Locate the cell with the specified text and output its (x, y) center coordinate. 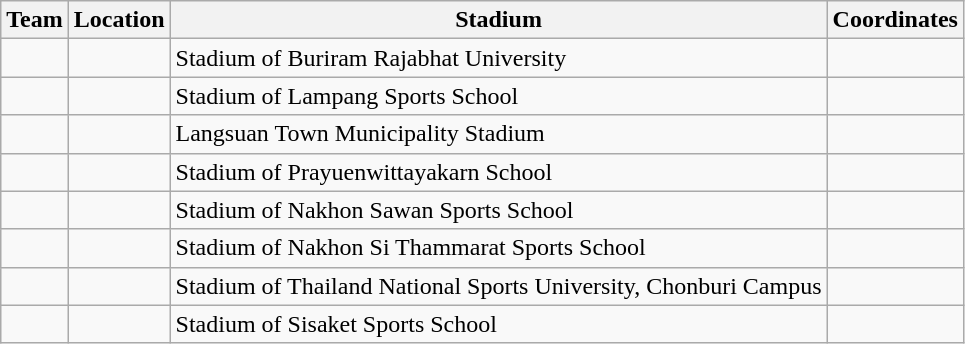
Stadium of Thailand National Sports University, Chonburi Campus (498, 286)
Stadium of Sisaket Sports School (498, 324)
Location (119, 20)
Stadium of Prayuenwittayakarn School (498, 172)
Team (35, 20)
Stadium of Nakhon Si Thammarat Sports School (498, 248)
Stadium of Lampang Sports School (498, 96)
Stadium (498, 20)
Stadium of Nakhon Sawan Sports School (498, 210)
Coordinates (895, 20)
Langsuan Town Municipality Stadium (498, 134)
Stadium of Buriram Rajabhat University (498, 58)
